Return the (X, Y) coordinate for the center point of the cell that contains the specified text.  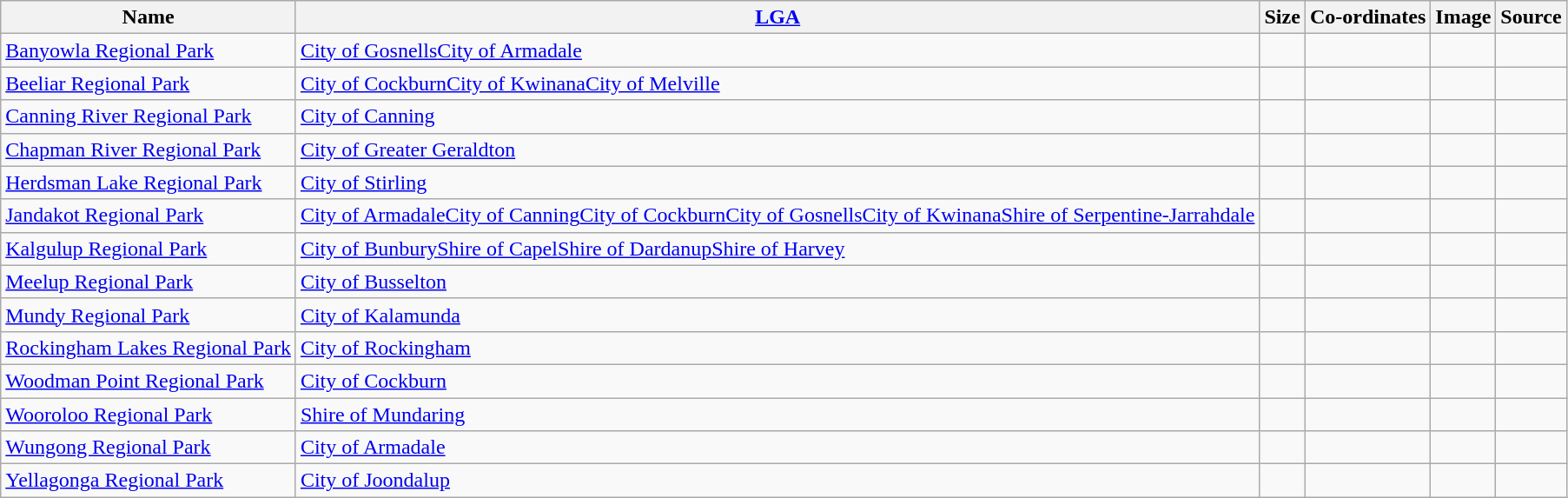
Mundy Regional Park (149, 315)
Banyowla Regional Park (149, 50)
Herdsman Lake Regional Park (149, 183)
Canning River Regional Park (149, 116)
Rockingham Lakes Regional Park (149, 348)
Source (1531, 17)
Beeliar Regional Park (149, 83)
City of Kalamunda (777, 315)
Chapman River Regional Park (149, 149)
Wungong Regional Park (149, 448)
Kalgulup Regional Park (149, 249)
City of CockburnCity of KwinanaCity of Melville (777, 83)
Wooroloo Regional Park (149, 415)
Jandakot Regional Park (149, 216)
Shire of Mundaring (777, 415)
City of Rockingham (777, 348)
City of Busselton (777, 282)
Image (1463, 17)
City of GosnellsCity of Armadale (777, 50)
City of Greater Geraldton (777, 149)
Size (1282, 17)
City of Canning (777, 116)
City of Stirling (777, 183)
Yellagonga Regional Park (149, 481)
City of Armadale (777, 448)
Woodman Point Regional Park (149, 381)
Co-ordinates (1367, 17)
Name (149, 17)
City of Joondalup (777, 481)
City of BunburyShire of CapelShire of DardanupShire of Harvey (777, 249)
Meelup Regional Park (149, 282)
City of Cockburn (777, 381)
LGA (777, 17)
City of ArmadaleCity of CanningCity of CockburnCity of GosnellsCity of KwinanaShire of Serpentine-Jarrahdale (777, 216)
